Identify which cell holds the provided text, then report its (X, Y) central coordinate. 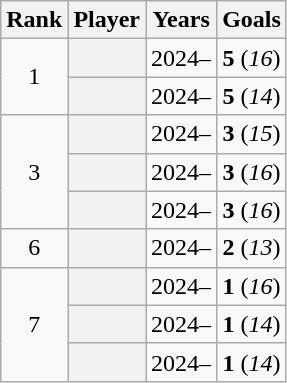
6 (34, 248)
3 (15) (252, 134)
Player (107, 20)
Rank (34, 20)
1 (34, 77)
Years (182, 20)
5 (16) (252, 58)
2 (13) (252, 248)
1 (16) (252, 286)
Goals (252, 20)
5 (14) (252, 96)
7 (34, 324)
3 (34, 172)
